Determine the (X, Y) coordinate at the center of the cell enclosing the given text.  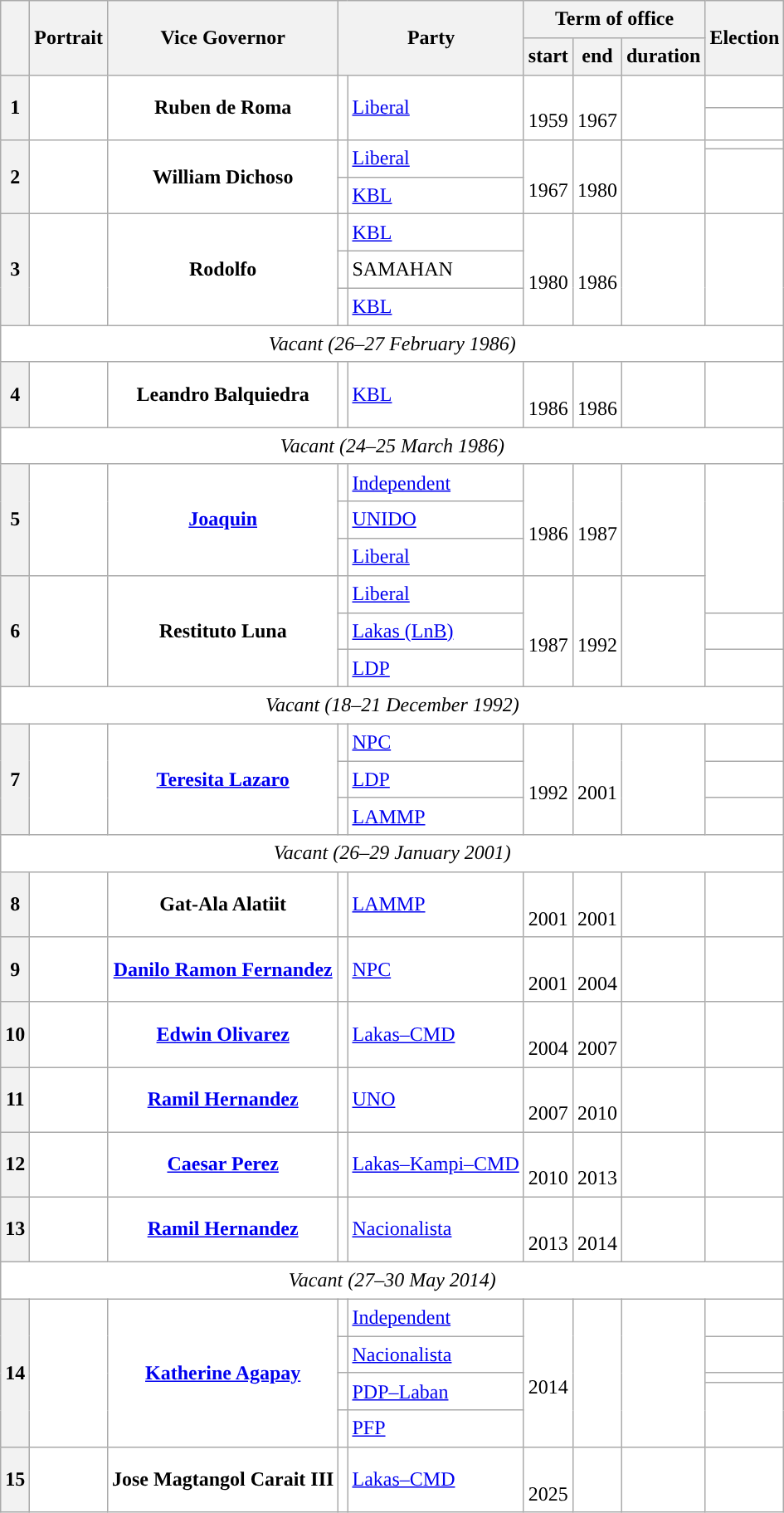
William Dichoso (222, 176)
Vacant (26–29 January 2001) (392, 853)
Term of office (614, 20)
UNO (436, 1100)
Vacant (24–25 March 1986) (392, 447)
Leandro Balquiedra (222, 394)
PDP–Laban (436, 1391)
3 (15, 270)
Vacant (27–30 May 2014) (392, 1280)
4 (15, 394)
Jose Magtangol Carait III (222, 1480)
Teresita Lazaro (222, 779)
duration (663, 56)
Ruben de Roma (222, 107)
UNIDO (436, 520)
Restituto Luna (222, 631)
7 (15, 779)
end (597, 56)
8 (15, 905)
start (548, 56)
Joaquin (222, 520)
Rodolfo (222, 270)
10 (15, 1034)
Election (745, 38)
5 (15, 520)
11 (15, 1100)
Lakas (LnB) (436, 631)
Katherine Agapay (222, 1373)
PFP (436, 1429)
SAMAHAN (436, 269)
Gat-Ala Alatiit (222, 905)
Vacant (26–27 February 1986) (392, 344)
6 (15, 631)
Portrait (69, 38)
9 (15, 969)
Caesar Perez (222, 1164)
12 (15, 1164)
15 (15, 1480)
Danilo Ramon Fernandez (222, 969)
13 (15, 1229)
Vice Governor (222, 38)
14 (15, 1373)
2 (15, 176)
1 (15, 107)
Vacant (18–21 December 1992) (392, 705)
Lakas–Kampi–CMD (436, 1164)
Party (431, 38)
1959 (548, 107)
Edwin Olivarez (222, 1034)
2025 (548, 1480)
